Find where the given text appears and provide that cell's center as (X, Y) coordinate. 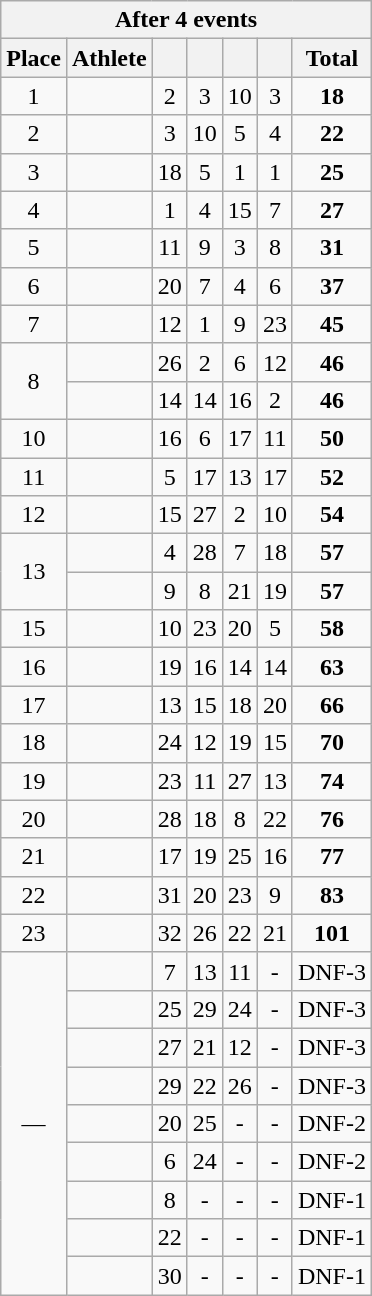
76 (332, 819)
37 (332, 286)
77 (332, 857)
52 (332, 477)
58 (332, 629)
32 (170, 933)
74 (332, 781)
Place (34, 58)
54 (332, 515)
After 4 events (186, 20)
45 (332, 324)
50 (332, 438)
101 (332, 933)
30 (170, 1276)
— (34, 1124)
Total (332, 58)
Athlete (109, 58)
66 (332, 705)
83 (332, 895)
70 (332, 743)
63 (332, 667)
